Determine the (x, y) coordinate at the center of the cell enclosing the given text.  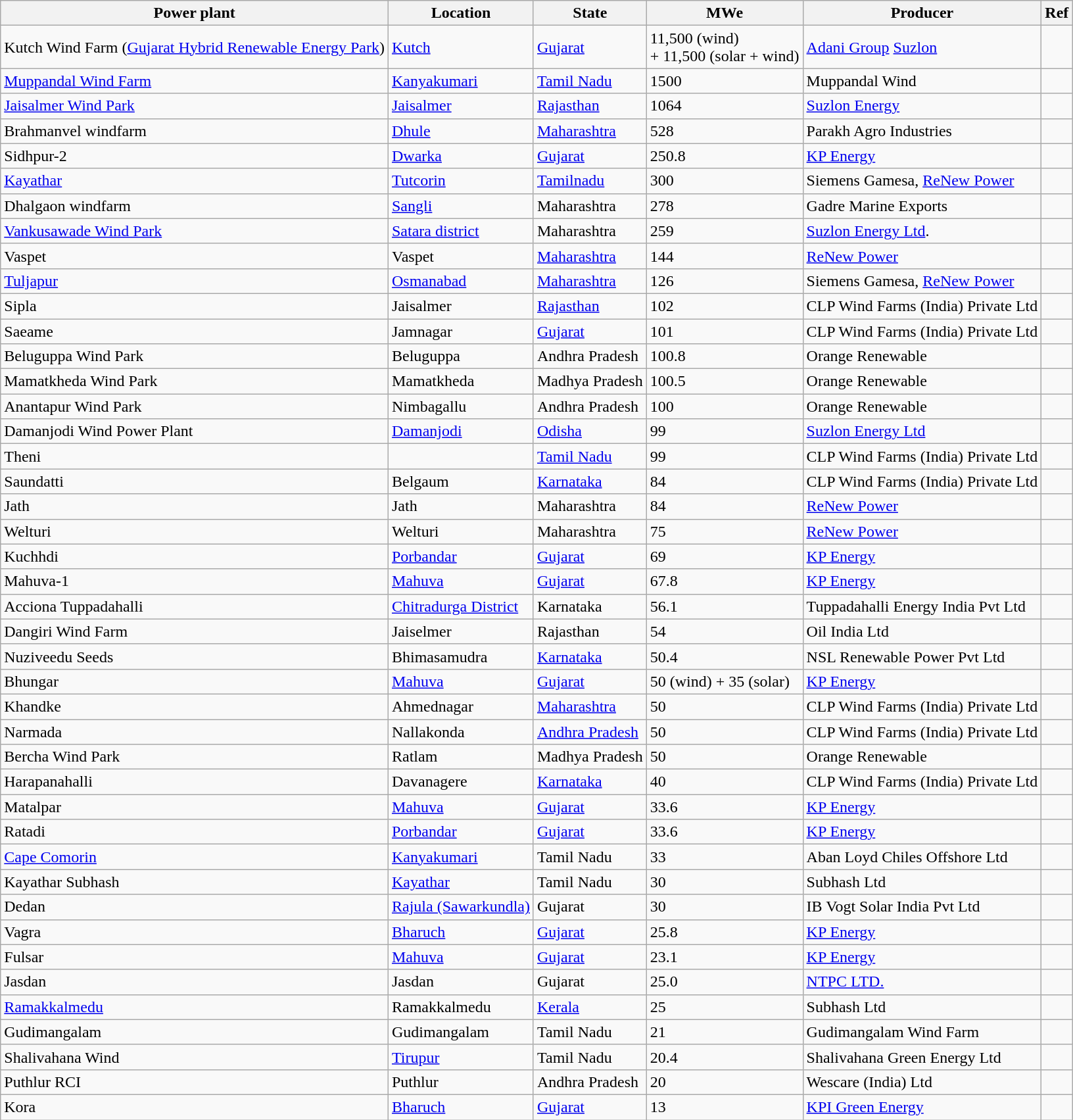
Parakh Agro Industries (922, 131)
Location (460, 13)
69 (725, 556)
101 (725, 331)
Shalivahana Wind (195, 1057)
Tamilnadu (590, 181)
Sidhpur-2 (195, 156)
Kutch Wind Farm (Gujarat Hybrid Renewable Energy Park) (195, 47)
100 (725, 406)
Damanjodi (460, 431)
Puthlur RCI (195, 1082)
Mamatkheda (460, 381)
NSL Renewable Power Pvt Ltd (922, 656)
Khandke (195, 706)
Theni (195, 456)
56.1 (725, 606)
21 (725, 1032)
Belgaum (460, 481)
Sangli (460, 206)
Tuppadahalli Energy India Pvt Ltd (922, 606)
MWe (725, 13)
50.4 (725, 656)
Kutch (460, 47)
Damanjodi Wind Power Plant (195, 431)
Jaiselmer (460, 631)
Gadre Marine Exports (922, 206)
100.5 (725, 381)
Shalivahana Green Energy Ltd (922, 1057)
25.8 (725, 932)
Tirupur (460, 1057)
20.4 (725, 1057)
Tuljapur (195, 281)
1064 (725, 106)
Matalpar (195, 807)
Dwarka (460, 156)
Bhungar (195, 681)
33 (725, 857)
67.8 (725, 581)
Bercha Wind Park (195, 757)
Nuziveedu Seeds (195, 656)
Vagra (195, 932)
Aban Loyd Chiles Offshore Ltd (922, 857)
Dhule (460, 131)
75 (725, 531)
20 (725, 1082)
Dhalgaon windfarm (195, 206)
278 (725, 206)
Narmada (195, 732)
Mahuva-1 (195, 581)
Dedan (195, 907)
Muppandal Wind (922, 81)
Beluguppa (460, 356)
State (590, 13)
Beluguppa Wind Park (195, 356)
Osmanabad (460, 281)
IB Vogt Solar India Pvt Ltd (922, 907)
Kayathar Subhash (195, 882)
Ahmednagar (460, 706)
50 (wind) + 35 (solar) (725, 681)
40 (725, 782)
Saundatti (195, 481)
Odisha (590, 431)
Anantapur Wind Park (195, 406)
Chitradurga District (460, 606)
54 (725, 631)
Rajula (Sawarkundla) (460, 907)
Suzlon Energy Ltd. (922, 231)
Sipla (195, 306)
Saeame (195, 331)
Gudimangalam Wind Farm (922, 1032)
250.8 (725, 156)
25.0 (725, 982)
Acciona Tuppadahalli (195, 606)
Ratadi (195, 832)
Dangiri Wind Farm (195, 631)
Nallakonda (460, 732)
KPI Green Energy (922, 1107)
Kora (195, 1107)
Adani Group Suzlon (922, 47)
Vankusawade Wind Park (195, 231)
Muppandal Wind Farm (195, 81)
528 (725, 131)
Tutcorin (460, 181)
Suzlon Energy Ltd (922, 431)
Brahmanvel windfarm (195, 131)
23.1 (725, 957)
Ratlam (460, 757)
Satara district (460, 231)
Puthlur (460, 1082)
Kuchhdi (195, 556)
Fulsar (195, 957)
Power plant (195, 13)
Ref (1057, 13)
Wescare (India) Ltd (922, 1082)
259 (725, 231)
NTPC LTD. (922, 982)
Kerala (590, 1007)
Suzlon Energy (922, 106)
Nimbagallu (460, 406)
Jamnagar (460, 331)
Harapanahalli (195, 782)
Mamatkheda Wind Park (195, 381)
Producer (922, 13)
100.8 (725, 356)
144 (725, 256)
Bhimasamudra (460, 656)
1500 (725, 81)
126 (725, 281)
102 (725, 306)
11,500 (wind)+ 11,500 (solar + wind) (725, 47)
Cape Comorin (195, 857)
13 (725, 1107)
Davanagere (460, 782)
Oil India Ltd (922, 631)
Jaisalmer Wind Park (195, 106)
300 (725, 181)
25 (725, 1007)
